For the text-containing cell, return its midpoint in [x, y] coordinate format. 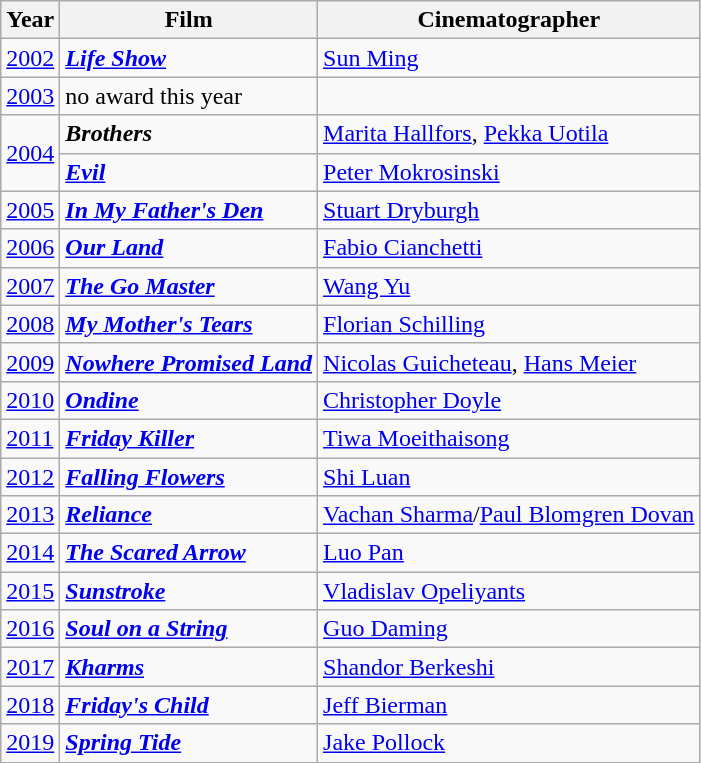
Wang Yu [509, 286]
2008 [30, 324]
Luo Pan [509, 553]
2005 [30, 210]
Reliance [189, 515]
Evil [189, 172]
Film [189, 20]
2019 [30, 743]
2010 [30, 400]
Falling Flowers [189, 477]
Sunstroke [189, 591]
Cinematographer [509, 20]
Christopher Doyle [509, 400]
Shandor Berkeshi [509, 667]
Jeff Bierman [509, 705]
2017 [30, 667]
2013 [30, 515]
2012 [30, 477]
Spring Tide [189, 743]
Sun Ming [509, 58]
2014 [30, 553]
Florian Schilling [509, 324]
2002 [30, 58]
Life Show [189, 58]
Friday Killer [189, 438]
In My Father's Den [189, 210]
Marita Hallfors, Pekka Uotila [509, 134]
2011 [30, 438]
My Mother's Tears [189, 324]
2004 [30, 153]
2018 [30, 705]
2007 [30, 286]
2003 [30, 96]
Brothers [189, 134]
2015 [30, 591]
no award this year [189, 96]
Ondine [189, 400]
Soul on a String [189, 629]
Jake Pollock [509, 743]
Friday's Child [189, 705]
2009 [30, 362]
Nicolas Guicheteau, Hans Meier [509, 362]
Our Land [189, 248]
Year [30, 20]
Fabio Cianchetti [509, 248]
Shi Luan [509, 477]
Nowhere Promised Land [189, 362]
2006 [30, 248]
Stuart Dryburgh [509, 210]
The Scared Arrow [189, 553]
Vladislav Opeliyants [509, 591]
2016 [30, 629]
Guo Daming [509, 629]
Vachan Sharma/Paul Blomgren Dovan [509, 515]
Kharms [189, 667]
Peter Mokrosinski [509, 172]
Tiwa Moeithaisong [509, 438]
The Go Master [189, 286]
